Return the [x, y] coordinate for the center point of the cell that contains the specified text.  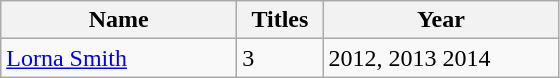
Name [119, 20]
Lorna Smith [119, 58]
2012, 2013 2014 [441, 58]
3 [280, 58]
Year [441, 20]
Titles [280, 20]
